Capture the cell that displays the provided text and extract its [X, Y] central coordinate. 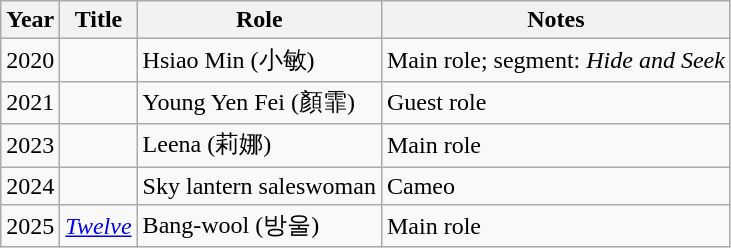
Sky lantern saleswoman [259, 185]
Leena (莉娜) [259, 146]
2024 [30, 185]
2020 [30, 60]
Guest role [556, 102]
Title [98, 20]
Year [30, 20]
2023 [30, 146]
Notes [556, 20]
2021 [30, 102]
Twelve [98, 226]
Cameo [556, 185]
Young Yen Fei (顏霏) [259, 102]
Hsiao Min (小敏) [259, 60]
2025 [30, 226]
Bang-wool (방울) [259, 226]
Role [259, 20]
Main role; segment: Hide and Seek [556, 60]
